From the cell containing the given text, extract its center point as (X, Y) coordinate. 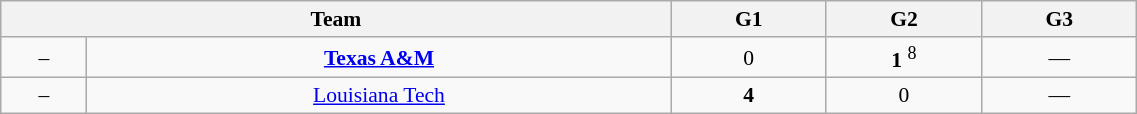
G3 (1060, 19)
Louisiana Tech (379, 96)
G1 (748, 19)
G2 (904, 19)
1 8 (904, 58)
Texas A&M (379, 58)
4 (748, 96)
Team (336, 19)
